Identify which cell holds the provided text, then report its [x, y] central coordinate. 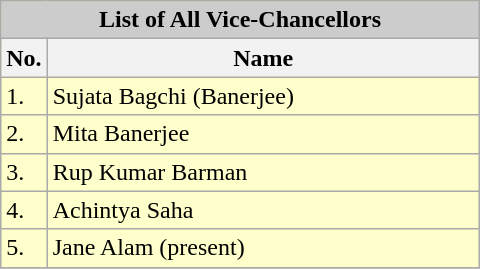
Sujata Bagchi (Banerjee) [263, 96]
Rup Kumar Barman [263, 172]
Mita Banerjee [263, 134]
Jane Alam (present) [263, 248]
No. [24, 58]
3. [24, 172]
4. [24, 210]
List of All Vice-Chancellors [240, 20]
Name [263, 58]
2. [24, 134]
Achintya Saha [263, 210]
1. [24, 96]
5. [24, 248]
